Find where the given text appears and provide that cell's center as [x, y] coordinate. 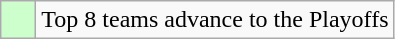
Top 8 teams advance to the Playoffs [215, 20]
